Determine the [X, Y] coordinate at the center of the cell enclosing the given text.  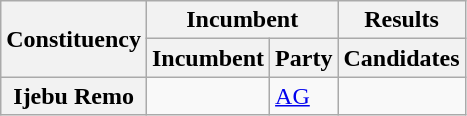
Candidates [402, 58]
Results [402, 20]
Party [304, 58]
Constituency [74, 39]
Ijebu Remo [74, 96]
AG [304, 96]
